Extract the (x, y) coordinate from the center of the cell holding the provided text.  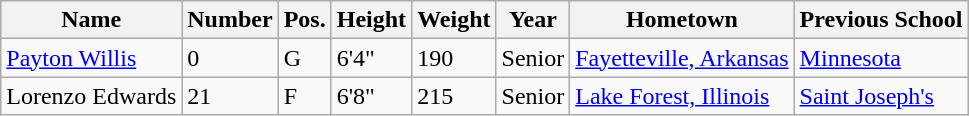
Weight (454, 20)
F (304, 96)
6'4" (371, 58)
Payton Willis (92, 58)
Number (230, 20)
Fayetteville, Arkansas (682, 58)
Saint Joseph's (881, 96)
21 (230, 96)
Lorenzo Edwards (92, 96)
G (304, 58)
0 (230, 58)
Height (371, 20)
Minnesota (881, 58)
Previous School (881, 20)
190 (454, 58)
Hometown (682, 20)
6'8" (371, 96)
Lake Forest, Illinois (682, 96)
Year (533, 20)
Pos. (304, 20)
Name (92, 20)
215 (454, 96)
